Scan for the cell matching the given text and deliver its (x, y) coordinate at center. 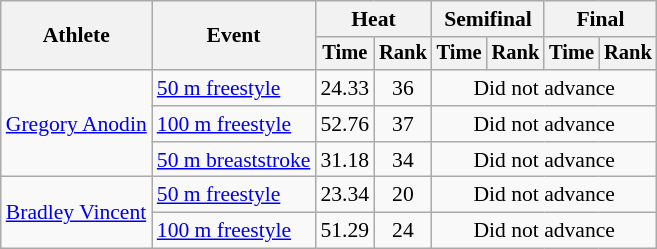
Final (600, 19)
24.33 (344, 88)
Heat (373, 19)
50 m breaststroke (234, 160)
31.18 (344, 160)
23.34 (344, 195)
Gregory Anodin (76, 124)
Athlete (76, 36)
36 (403, 88)
Semifinal (488, 19)
34 (403, 160)
20 (403, 195)
Bradley Vincent (76, 212)
Event (234, 36)
51.29 (344, 231)
37 (403, 124)
52.76 (344, 124)
24 (403, 231)
